Provide the [x, y] coordinate of the cell's center where the given text is located.  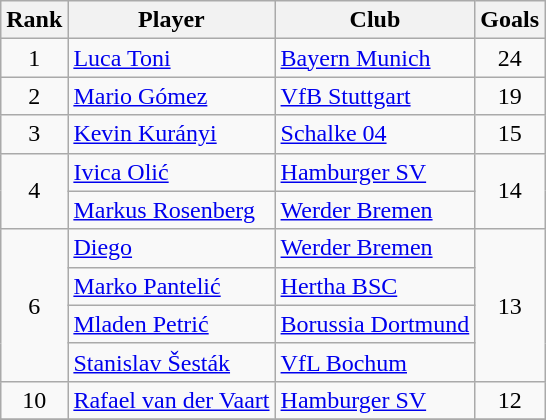
Schalke 04 [375, 134]
4 [34, 191]
VfB Stuttgart [375, 96]
Marko Pantelić [172, 286]
Goals [510, 20]
Rafael van der Vaart [172, 400]
Luca Toni [172, 58]
Mario Gómez [172, 96]
Kevin Kurányi [172, 134]
2 [34, 96]
6 [34, 305]
Borussia Dortmund [375, 324]
15 [510, 134]
13 [510, 305]
Rank [34, 20]
14 [510, 191]
24 [510, 58]
Stanislav Šesták [172, 362]
10 [34, 400]
Player [172, 20]
19 [510, 96]
Hertha BSC [375, 286]
3 [34, 134]
Diego [172, 248]
1 [34, 58]
12 [510, 400]
Club [375, 20]
VfL Bochum [375, 362]
Markus Rosenberg [172, 210]
Mladen Petrić [172, 324]
Bayern Munich [375, 58]
Ivica Olić [172, 172]
